Extract the (X, Y) coordinate from the center of the cell holding the provided text.  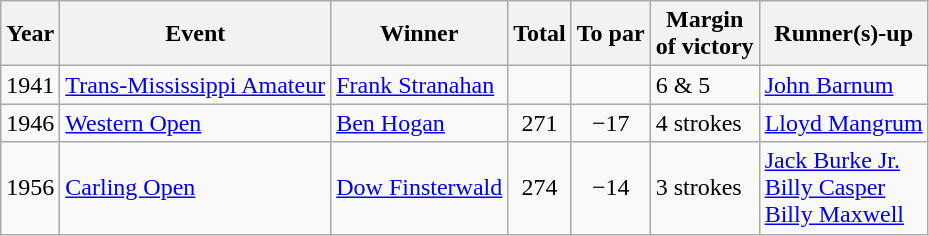
3 strokes (704, 188)
Western Open (196, 123)
Trans-Mississippi Amateur (196, 85)
Winner (420, 34)
Event (196, 34)
−14 (610, 188)
Total (540, 34)
Jack Burke Jr. Billy Casper Billy Maxwell (844, 188)
Carling Open (196, 188)
Year (30, 34)
4 strokes (704, 123)
1941 (30, 85)
Dow Finsterwald (420, 188)
1956 (30, 188)
Lloyd Mangrum (844, 123)
6 & 5 (704, 85)
271 (540, 123)
Ben Hogan (420, 123)
274 (540, 188)
Runner(s)-up (844, 34)
Frank Stranahan (420, 85)
1946 (30, 123)
John Barnum (844, 85)
−17 (610, 123)
To par (610, 34)
Marginof victory (704, 34)
